Search for the cell housing the specified text and yield its (X, Y) center coordinate. 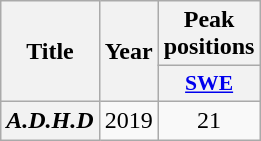
Year (128, 52)
21 (209, 120)
SWE (209, 84)
Peak positions (209, 34)
Title (50, 52)
2019 (128, 120)
A.D.H.D (50, 120)
